From the cell containing the given text, extract its center point as (x, y) coordinate. 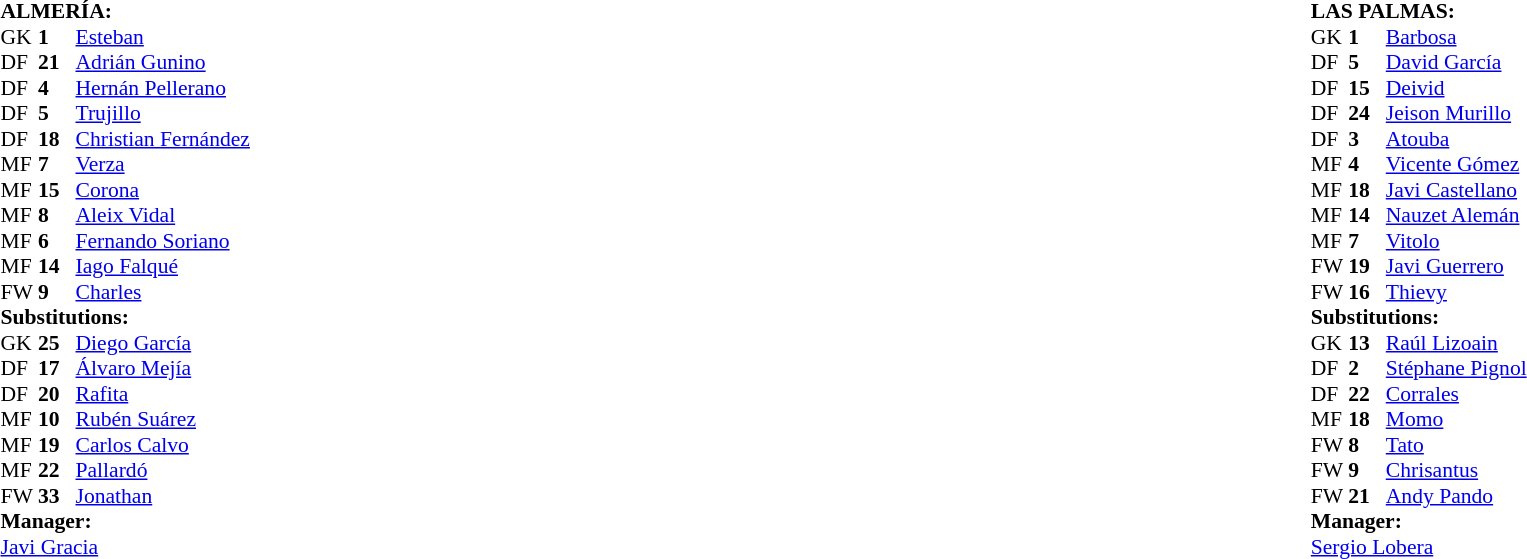
Iago Falqué (163, 267)
Corona (163, 190)
Corrales (1456, 394)
Aleix Vidal (163, 215)
Rubén Suárez (163, 419)
25 (57, 343)
Andy Pando (1456, 496)
Diego García (163, 343)
Adrián Gunino (163, 63)
Chrisantus (1456, 471)
24 (1367, 113)
Javi Castellano (1456, 190)
33 (57, 496)
Thievy (1456, 292)
Nauzet Alemán (1456, 215)
Javi Guerrero (1456, 267)
Atouba (1456, 139)
Charles (163, 292)
Pallardó (163, 471)
2 (1367, 369)
Vitolo (1456, 241)
Carlos Calvo (163, 445)
Esteban (163, 37)
Raúl Lizoain (1456, 343)
Trujillo (163, 113)
Verza (163, 165)
Rafita (163, 394)
Álvaro Mejía (163, 369)
David García (1456, 63)
3 (1367, 139)
Hernán Pellerano (163, 88)
Tato (1456, 445)
Deivid (1456, 88)
10 (57, 419)
20 (57, 394)
Vicente Gómez (1456, 165)
Momo (1456, 419)
17 (57, 369)
Christian Fernández (163, 139)
6 (57, 241)
Jonathan (163, 496)
Jeison Murillo (1456, 113)
13 (1367, 343)
Barbosa (1456, 37)
16 (1367, 292)
Fernando Soriano (163, 241)
Stéphane Pignol (1456, 369)
